Provide the [X, Y] coordinate of the cell's center where the given text is located.  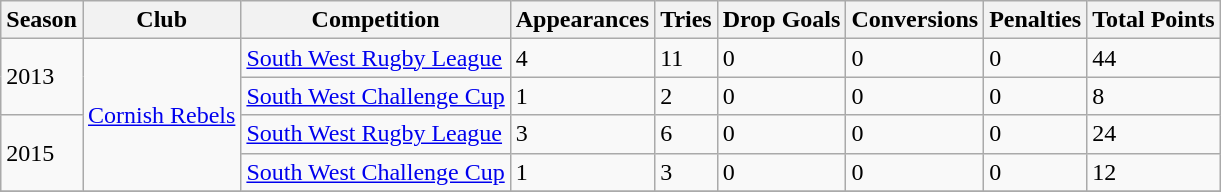
Drop Goals [782, 20]
Club [161, 20]
24 [1154, 134]
2013 [42, 77]
44 [1154, 58]
Season [42, 20]
8 [1154, 96]
12 [1154, 172]
2015 [42, 153]
2 [686, 96]
Total Points [1154, 20]
Conversions [915, 20]
Competition [376, 20]
6 [686, 134]
Tries [686, 20]
11 [686, 58]
Penalties [1036, 20]
Appearances [582, 20]
Cornish Rebels [161, 115]
4 [582, 58]
